For the text-containing cell, return its midpoint in (x, y) coordinate format. 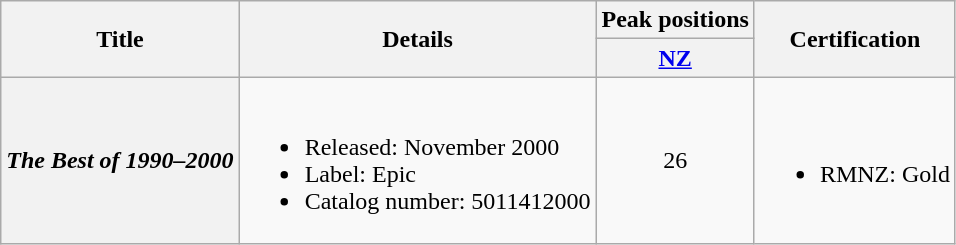
The Best of 1990–2000 (120, 160)
Peak positions (675, 20)
Certification (854, 39)
Released: November 2000Label: EpicCatalog number: 5011412000 (418, 160)
26 (675, 160)
RMNZ: Gold (854, 160)
Details (418, 39)
NZ (675, 58)
Title (120, 39)
